Find where the given text appears and provide that cell's center as (x, y) coordinate. 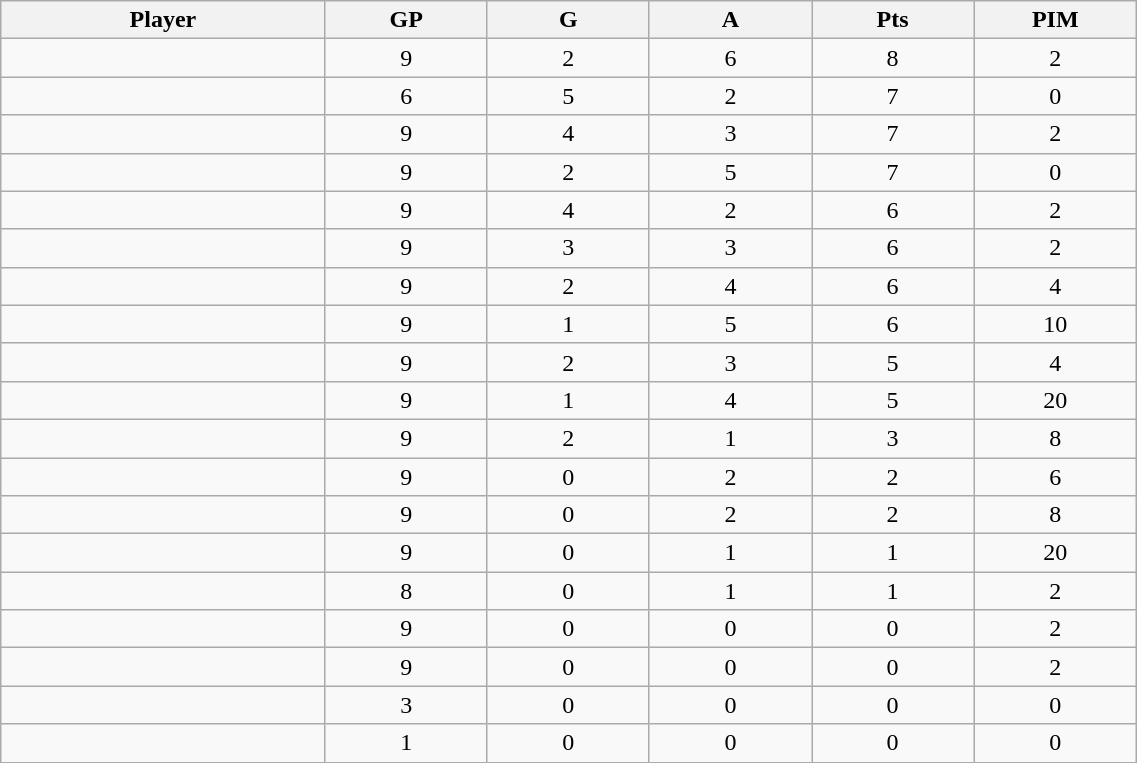
A (730, 20)
GP (406, 20)
Player (163, 20)
Pts (893, 20)
PIM (1056, 20)
10 (1056, 324)
G (568, 20)
